Scan for the cell matching the given text and deliver its (x, y) coordinate at center. 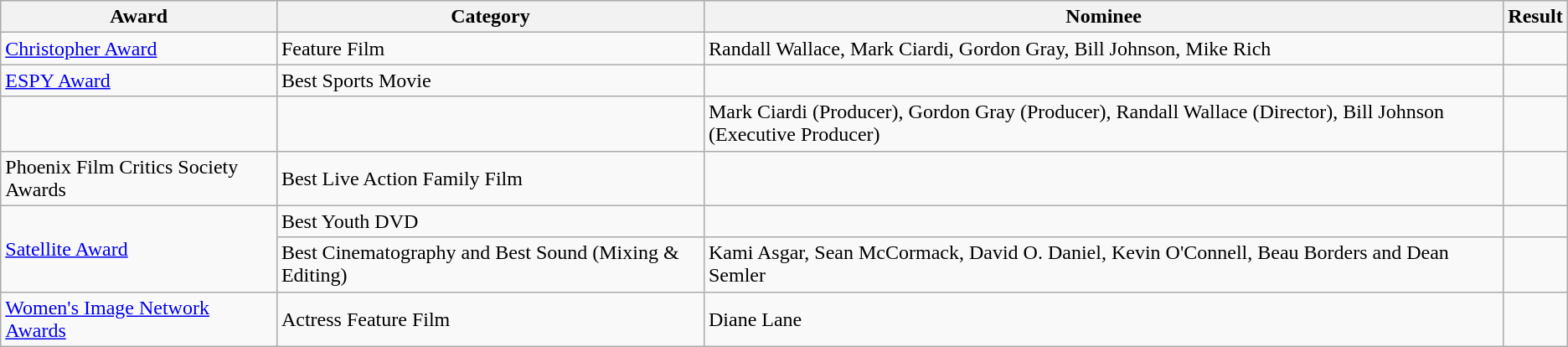
Award (139, 17)
Best Sports Movie (490, 80)
Kami Asgar, Sean McCormack, David O. Daniel, Kevin O'Connell, Beau Borders and Dean Semler (1103, 265)
Satellite Award (139, 248)
Women's Image Network Awards (139, 319)
Mark Ciardi (Producer), Gordon Gray (Producer), Randall Wallace (Director), Bill Johnson (Executive Producer) (1103, 124)
Result (1535, 17)
Diane Lane (1103, 319)
Best Youth DVD (490, 221)
Christopher Award (139, 49)
Nominee (1103, 17)
Feature Film (490, 49)
Best Live Action Family Film (490, 178)
Category (490, 17)
Best Cinematography and Best Sound (Mixing & Editing) (490, 265)
Phoenix Film Critics Society Awards (139, 178)
Actress Feature Film (490, 319)
Randall Wallace, Mark Ciardi, Gordon Gray, Bill Johnson, Mike Rich (1103, 49)
ESPY Award (139, 80)
